From the cell containing the given text, extract its center point as [x, y] coordinate. 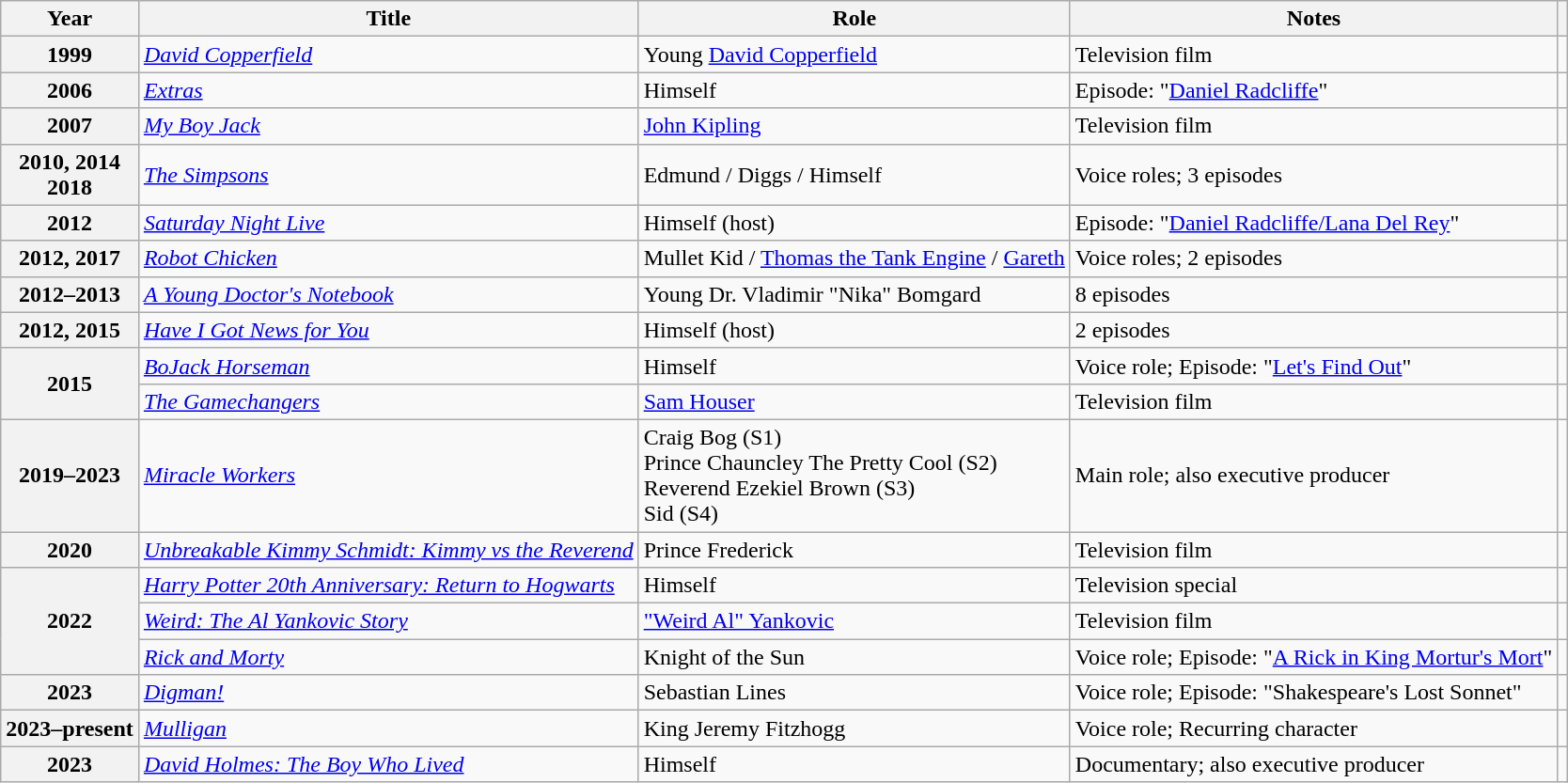
The Simpsons [388, 175]
Young Dr. Vladimir "Nika" Bomgard [854, 294]
King Jeremy Fitzhogg [854, 728]
Voice role; Episode: "Shakespeare's Lost Sonnet" [1314, 693]
A Young Doctor's Notebook [388, 294]
Edmund / Diggs / Himself [854, 175]
Year [70, 19]
Extras [388, 90]
Voice roles; 3 episodes [1314, 175]
Miracle Workers [388, 476]
2022 [70, 621]
Voice role; Episode: "A Rick in King Mortur's Mort" [1314, 657]
Voice roles; 2 episodes [1314, 258]
Title [388, 19]
Television special [1314, 586]
Young David Copperfield [854, 55]
Unbreakable Kimmy Schmidt: Kimmy vs the Reverend [388, 550]
Main role; also executive producer [1314, 476]
Robot Chicken [388, 258]
Voice role; Episode: "Let's Find Out" [1314, 366]
2007 [70, 126]
Mulligan [388, 728]
2019–2023 [70, 476]
Role [854, 19]
Sebastian Lines [854, 693]
2012, 2015 [70, 330]
2023–present [70, 728]
"Weird Al" Yankovic [854, 621]
Voice role; Recurring character [1314, 728]
David Copperfield [388, 55]
2006 [70, 90]
2012 [70, 223]
2010, 20142018 [70, 175]
Harry Potter 20th Anniversary: Return to Hogwarts [388, 586]
2012–2013 [70, 294]
1999 [70, 55]
Knight of the Sun [854, 657]
BoJack Horseman [388, 366]
2 episodes [1314, 330]
Sam Houser [854, 401]
2012, 2017 [70, 258]
2020 [70, 550]
Prince Frederick [854, 550]
Episode: "Daniel Radcliffe/Lana Del Rey" [1314, 223]
Have I Got News for You [388, 330]
Saturday Night Live [388, 223]
2015 [70, 384]
Notes [1314, 19]
Weird: The Al Yankovic Story [388, 621]
John Kipling [854, 126]
8 episodes [1314, 294]
The Gamechangers [388, 401]
Episode: "Daniel Radcliffe" [1314, 90]
David Holmes: The Boy Who Lived [388, 764]
My Boy Jack [388, 126]
Craig Bog (S1)Prince Chauncley The Pretty Cool (S2)Reverend Ezekiel Brown (S3)Sid (S4) [854, 476]
Digman! [388, 693]
Rick and Morty [388, 657]
Mullet Kid / Thomas the Tank Engine / Gareth [854, 258]
Documentary; also executive producer [1314, 764]
